Scan for the cell matching the given text and deliver its (x, y) coordinate at center. 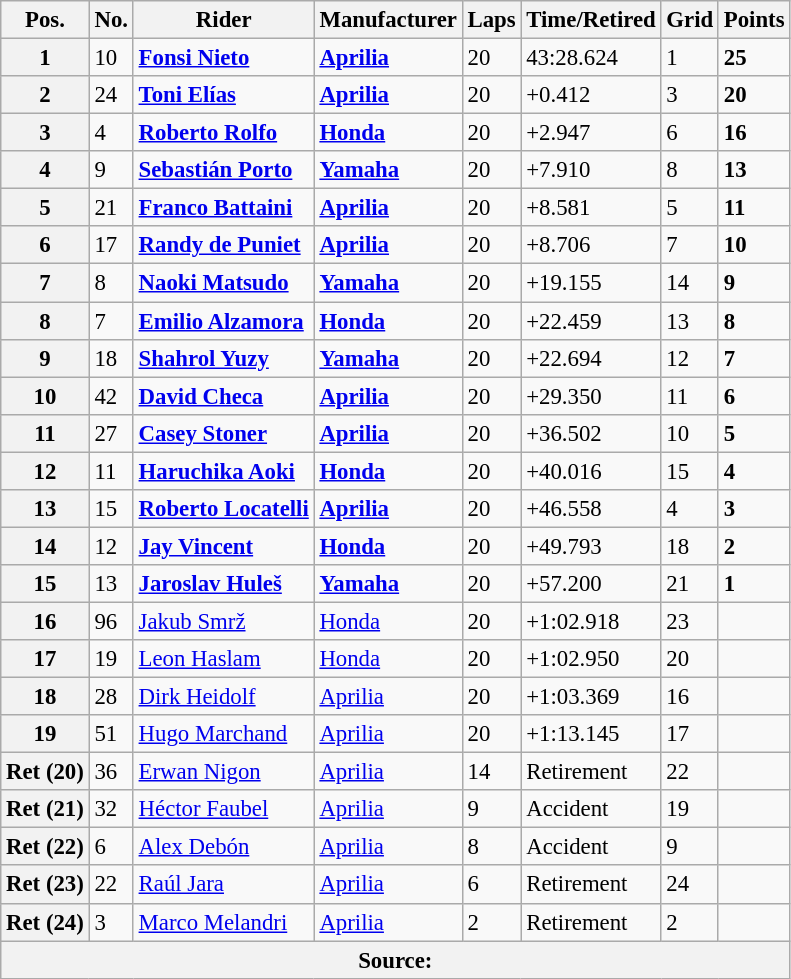
No. (111, 20)
Jay Vincent (224, 546)
Emilio Alzamora (224, 321)
27 (111, 433)
51 (111, 734)
+1:13.145 (591, 734)
42 (111, 396)
David Checa (224, 396)
Time/Retired (591, 20)
+7.910 (591, 170)
+36.502 (591, 433)
Alex Debón (224, 847)
+49.793 (591, 546)
Laps (492, 20)
+1:02.950 (591, 659)
+46.558 (591, 509)
Casey Stoner (224, 433)
Ret (20) (45, 772)
32 (111, 809)
+19.155 (591, 283)
+22.694 (591, 358)
28 (111, 697)
Dirk Heidolf (224, 697)
Manufacturer (388, 20)
+57.200 (591, 584)
Grid (690, 20)
Roberto Rolfo (224, 133)
Roberto Locatelli (224, 509)
Ret (23) (45, 885)
Sebastián Porto (224, 170)
Ret (24) (45, 922)
+1:03.369 (591, 697)
Haruchika Aoki (224, 471)
Rider (224, 20)
Randy de Puniet (224, 245)
Ret (22) (45, 847)
96 (111, 621)
Raúl Jara (224, 885)
Shahrol Yuzy (224, 358)
Fonsi Nieto (224, 58)
Ret (21) (45, 809)
Points (754, 20)
Franco Battaini (224, 208)
Pos. (45, 20)
Naoki Matsudo (224, 283)
+29.350 (591, 396)
+2.947 (591, 133)
Jakub Smrž (224, 621)
+22.459 (591, 321)
Leon Haslam (224, 659)
23 (690, 621)
Jaroslav Huleš (224, 584)
Héctor Faubel (224, 809)
Erwan Nigon (224, 772)
Source: (396, 960)
+0.412 (591, 95)
+1:02.918 (591, 621)
Hugo Marchand (224, 734)
Marco Melandri (224, 922)
+40.016 (591, 471)
25 (754, 58)
Toni Elías (224, 95)
+8.706 (591, 245)
+8.581 (591, 208)
43:28.624 (591, 58)
36 (111, 772)
